Identify which cell holds the provided text, then report its [x, y] central coordinate. 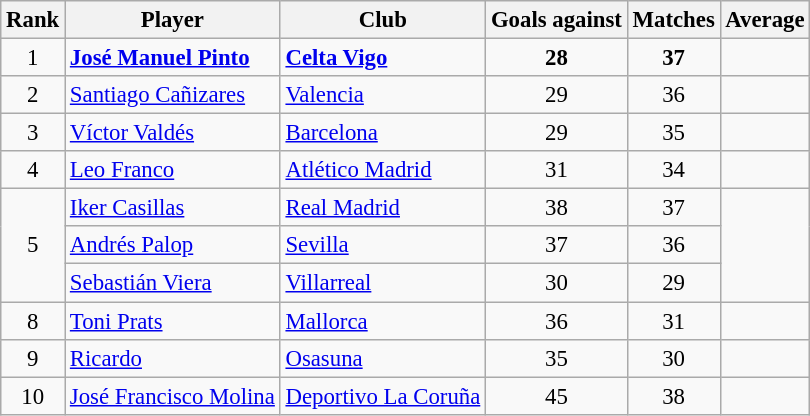
Santiago Cañizares [173, 95]
Andrés Palop [173, 245]
8 [33, 321]
Iker Casillas [173, 208]
1 [33, 58]
45 [557, 396]
Mallorca [382, 321]
5 [33, 246]
Valencia [382, 95]
28 [557, 58]
Sevilla [382, 245]
Toni Prats [173, 321]
Celta Vigo [382, 58]
4 [33, 170]
Leo Franco [173, 170]
Sebastián Viera [173, 283]
Average [765, 20]
3 [33, 133]
Rank [33, 20]
Atlético Madrid [382, 170]
34 [674, 170]
Barcelona [382, 133]
Víctor Valdés [173, 133]
Ricardo [173, 358]
Matches [674, 20]
2 [33, 95]
Club [382, 20]
Villarreal [382, 283]
Deportivo La Coruña [382, 396]
José Francisco Molina [173, 396]
Goals against [557, 20]
9 [33, 358]
José Manuel Pinto [173, 58]
10 [33, 396]
Real Madrid [382, 208]
Osasuna [382, 358]
Player [173, 20]
